Determine the [X, Y] coordinate at the center of the cell enclosing the given text.  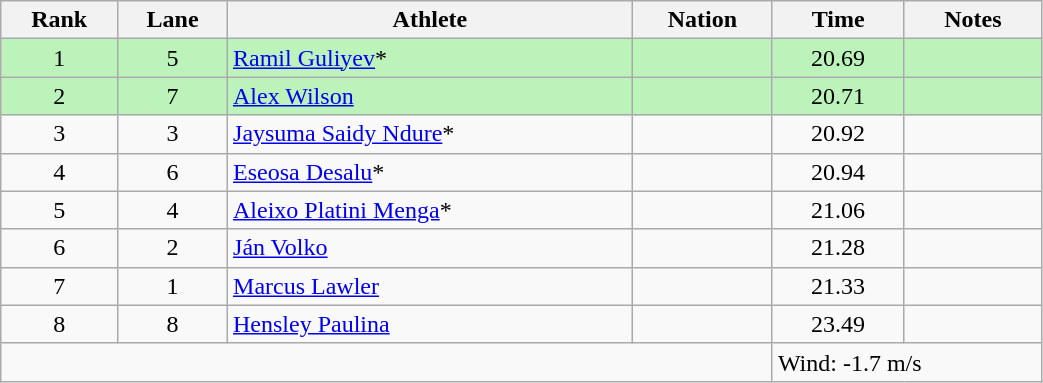
Marcus Lawler [430, 286]
23.49 [838, 324]
Wind: -1.7 m/s [907, 362]
21.33 [838, 286]
Alex Wilson [430, 96]
20.71 [838, 96]
Time [838, 20]
20.94 [838, 172]
Aleixo Platini Menga* [430, 210]
20.69 [838, 58]
Athlete [430, 20]
Notes [973, 20]
Ján Volko [430, 248]
Ramil Guliyev* [430, 58]
21.28 [838, 248]
Eseosa Desalu* [430, 172]
Rank [60, 20]
Hensley Paulina [430, 324]
Nation [702, 20]
Lane [173, 20]
20.92 [838, 134]
Jaysuma Saidy Ndure* [430, 134]
21.06 [838, 210]
